Output the [x, y] coordinate of the center of the cell containing the given text.  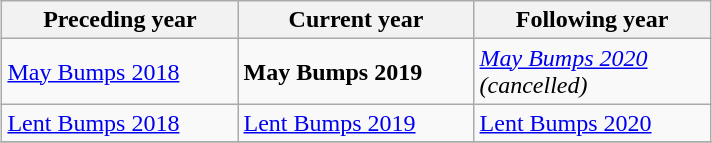
Lent Bumps 2019 [356, 123]
May Bumps 2019 [356, 72]
May Bumps 2020 (cancelled) [592, 72]
Lent Bumps 2020 [592, 123]
Current year [356, 20]
Preceding year [120, 20]
May Bumps 2018 [120, 72]
Following year [592, 20]
Lent Bumps 2018 [120, 123]
